Return (x, y) of the center of cell containing provided text 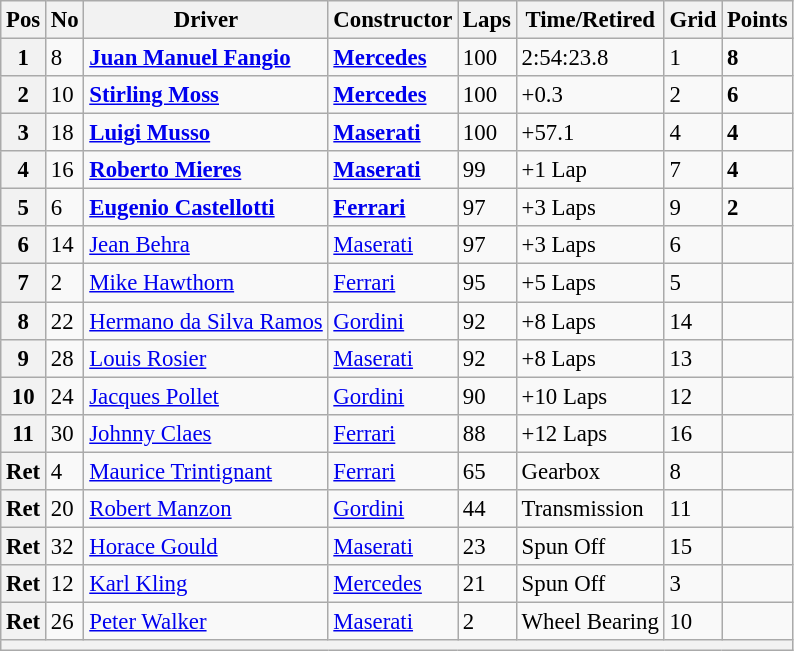
20 (65, 509)
Robert Manzon (206, 509)
65 (488, 471)
Jean Behra (206, 245)
Pos (24, 20)
95 (488, 283)
21 (488, 584)
Wheel Bearing (590, 621)
Grid (692, 20)
Peter Walker (206, 621)
Constructor (393, 20)
+57.1 (590, 133)
Stirling Moss (206, 95)
Johnny Claes (206, 433)
13 (692, 358)
Laps (488, 20)
Points (758, 20)
99 (488, 170)
Hermano da Silva Ramos (206, 321)
30 (65, 433)
+5 Laps (590, 283)
24 (65, 396)
15 (692, 546)
+12 Laps (590, 433)
44 (488, 509)
Mike Hawthorn (206, 283)
Transmission (590, 509)
Driver (206, 20)
2:54:23.8 (590, 58)
Time/Retired (590, 20)
Horace Gould (206, 546)
Eugenio Castellotti (206, 208)
+1 Lap (590, 170)
26 (65, 621)
18 (65, 133)
28 (65, 358)
Juan Manuel Fangio (206, 58)
Gearbox (590, 471)
Maurice Trintignant (206, 471)
22 (65, 321)
88 (488, 433)
90 (488, 396)
23 (488, 546)
+0.3 (590, 95)
Karl Kling (206, 584)
Roberto Mieres (206, 170)
Louis Rosier (206, 358)
Jacques Pollet (206, 396)
No (65, 20)
32 (65, 546)
Luigi Musso (206, 133)
+10 Laps (590, 396)
